For the text-containing cell, return its midpoint in (X, Y) coordinate format. 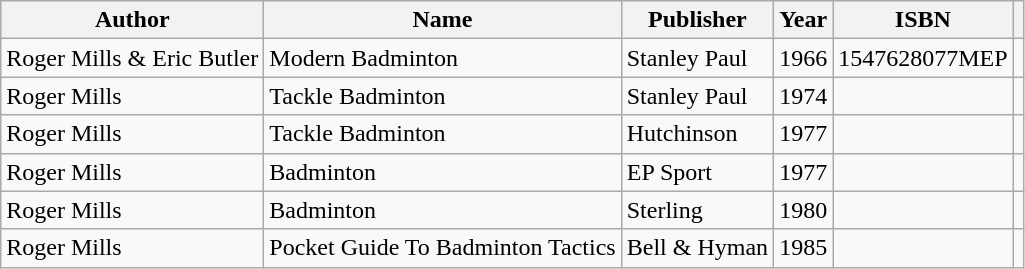
1980 (804, 210)
Sterling (697, 210)
Name (442, 20)
EP Sport (697, 172)
ISBN (923, 20)
Author (132, 20)
Hutchinson (697, 134)
Publisher (697, 20)
Bell & Hyman (697, 248)
1966 (804, 58)
1547628077MEP (923, 58)
1974 (804, 96)
Roger Mills & Eric Butler (132, 58)
Modern Badminton (442, 58)
Year (804, 20)
1985 (804, 248)
Pocket Guide To Badminton Tactics (442, 248)
